For the text-containing cell, return its midpoint in (x, y) coordinate format. 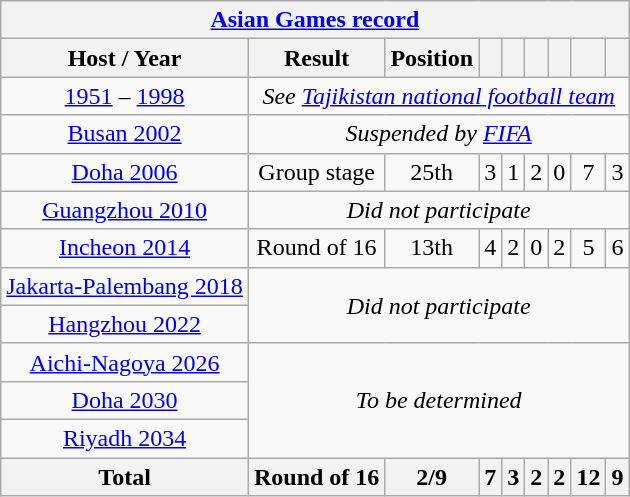
Busan 2002 (125, 134)
25th (432, 172)
4 (490, 248)
Result (316, 58)
Suspended by FIFA (438, 134)
Riyadh 2034 (125, 438)
5 (588, 248)
2/9 (432, 477)
Total (125, 477)
Position (432, 58)
Hangzhou 2022 (125, 324)
13th (432, 248)
Asian Games record (315, 20)
Doha 2006 (125, 172)
Group stage (316, 172)
6 (618, 248)
Aichi-Nagoya 2026 (125, 362)
12 (588, 477)
To be determined (438, 400)
9 (618, 477)
See Tajikistan national football team (438, 96)
Guangzhou 2010 (125, 210)
1951 – 1998 (125, 96)
Doha 2030 (125, 400)
Incheon 2014 (125, 248)
Host / Year (125, 58)
1 (514, 172)
Jakarta-Palembang 2018 (125, 286)
